Pinpoint the cell where the given text exists, returning its (x, y) midpoint coordinate. 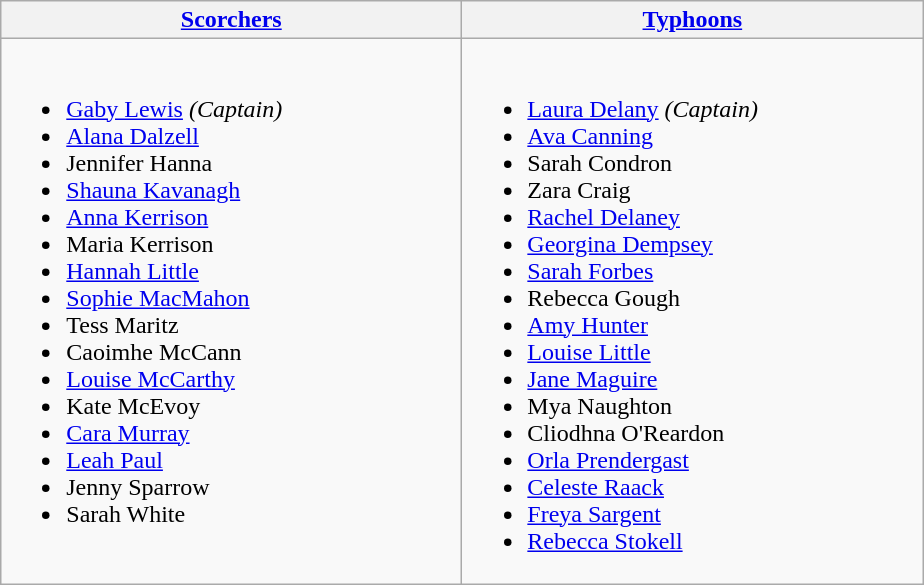
Typhoons (692, 20)
Scorchers (232, 20)
